Search for the cell housing the specified text and yield its (X, Y) center coordinate. 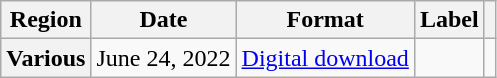
Label (449, 20)
Format (325, 20)
Region (46, 20)
Date (164, 20)
Digital download (325, 58)
Various (46, 58)
June 24, 2022 (164, 58)
